Determine the [X, Y] coordinate at the center of the cell enclosing the given text.  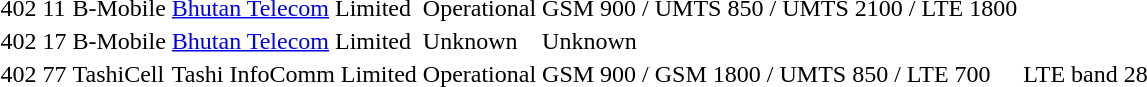
Bhutan Telecom Limited [294, 41]
B-Mobile [119, 41]
17 [54, 41]
